For the text-containing cell, return its midpoint in [x, y] coordinate format. 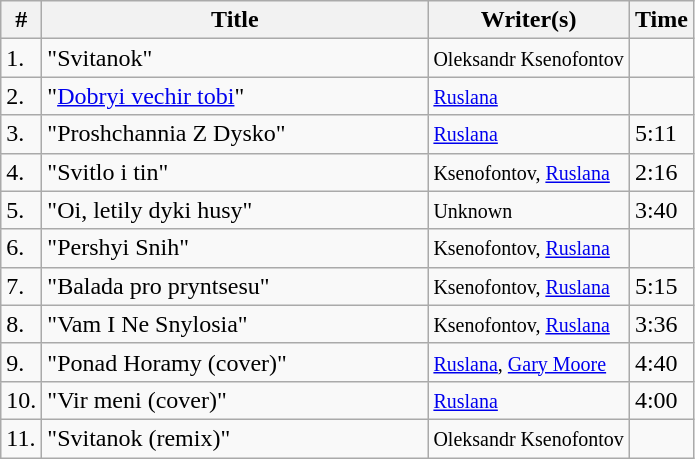
6. [22, 248]
Time [661, 20]
5:15 [661, 286]
11. [22, 438]
"Vir meni (cover)" [235, 400]
# [22, 20]
2. [22, 96]
1. [22, 58]
3:40 [661, 210]
"Svitanok" [235, 58]
"Proshchannia Z Dysko" [235, 134]
7. [22, 286]
5:11 [661, 134]
3:36 [661, 324]
Ruslana, Gary Moore [529, 362]
9. [22, 362]
4:00 [661, 400]
"Vam I Ne Snylosia" [235, 324]
"Svitanok (remix)" [235, 438]
"Svitlo i tin" [235, 172]
2:16 [661, 172]
"Oi, letily dyki husy" [235, 210]
Title [235, 20]
5. [22, 210]
"Dobryi vechir tobi" [235, 96]
Unknown [529, 210]
3. [22, 134]
10. [22, 400]
8. [22, 324]
"Pershyi Snih" [235, 248]
Writer(s) [529, 20]
"Ponad Horamy (cover)" [235, 362]
4:40 [661, 362]
4. [22, 172]
"Balada pro pryntsesu" [235, 286]
